Output the [X, Y] coordinate of the center of the cell containing the given text.  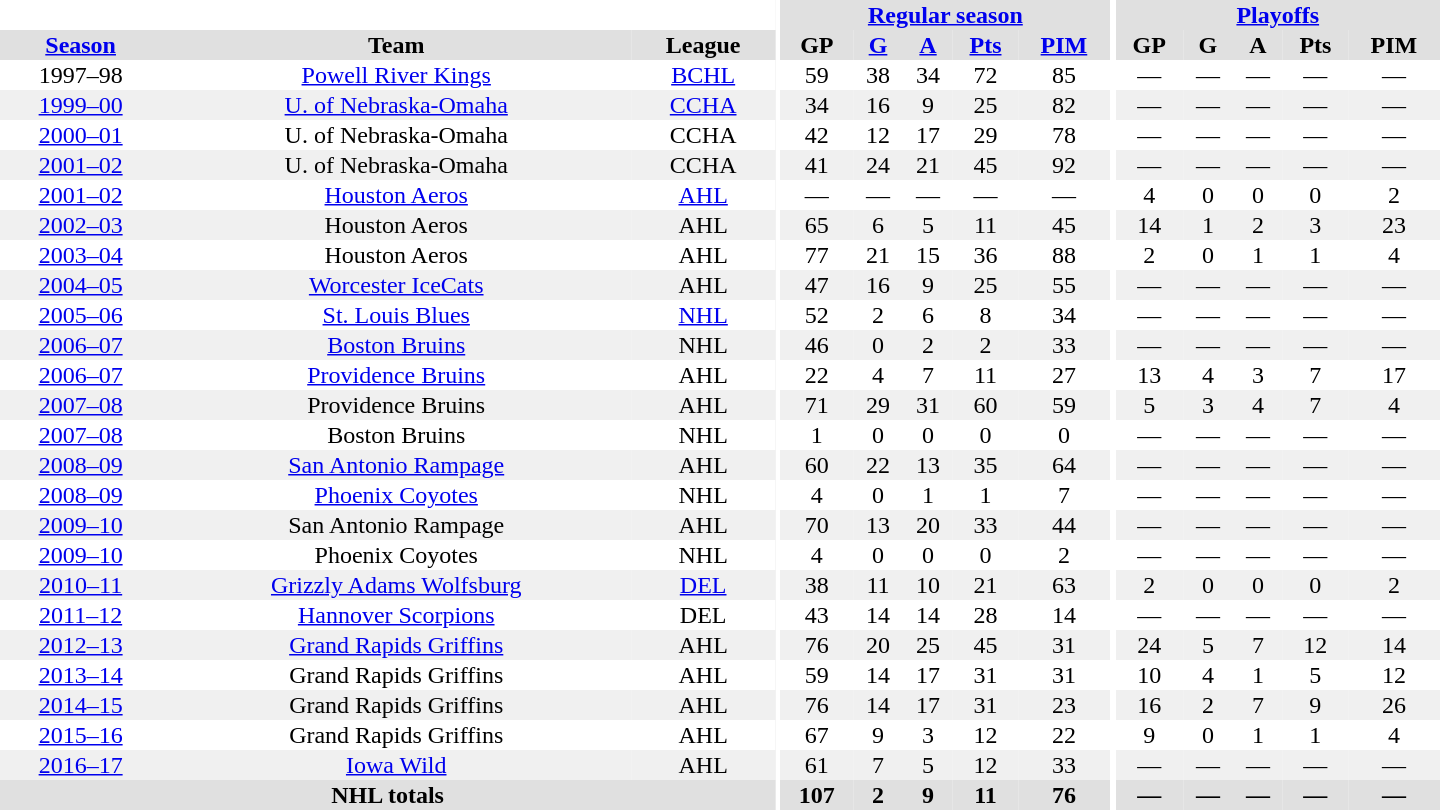
15 [928, 255]
1999–00 [80, 105]
2013–14 [80, 675]
71 [817, 405]
65 [817, 225]
8 [986, 315]
47 [817, 285]
43 [817, 615]
Regular season [946, 15]
2005–06 [80, 315]
82 [1064, 105]
St. Louis Blues [396, 315]
Iowa Wild [396, 765]
55 [1064, 285]
88 [1064, 255]
77 [817, 255]
61 [817, 765]
78 [1064, 135]
28 [986, 615]
2000–01 [80, 135]
107 [817, 795]
67 [817, 735]
Playoffs [1278, 15]
2014–15 [80, 705]
Grizzly Adams Wolfsburg [396, 585]
Hannover Scorpions [396, 615]
63 [1064, 585]
Powell River Kings [396, 75]
Season [80, 45]
85 [1064, 75]
41 [817, 165]
Worcester IceCats [396, 285]
64 [1064, 465]
2004–05 [80, 285]
35 [986, 465]
26 [1394, 705]
2016–17 [80, 765]
2002–03 [80, 225]
46 [817, 345]
League [703, 45]
BCHL [703, 75]
44 [1064, 525]
2003–04 [80, 255]
27 [1064, 375]
52 [817, 315]
72 [986, 75]
36 [986, 255]
Team [396, 45]
2011–12 [80, 615]
42 [817, 135]
NHL totals [388, 795]
70 [817, 525]
2015–16 [80, 735]
92 [1064, 165]
1997–98 [80, 75]
2012–13 [80, 645]
2010–11 [80, 585]
